For the text-containing cell, return its midpoint in (X, Y) coordinate format. 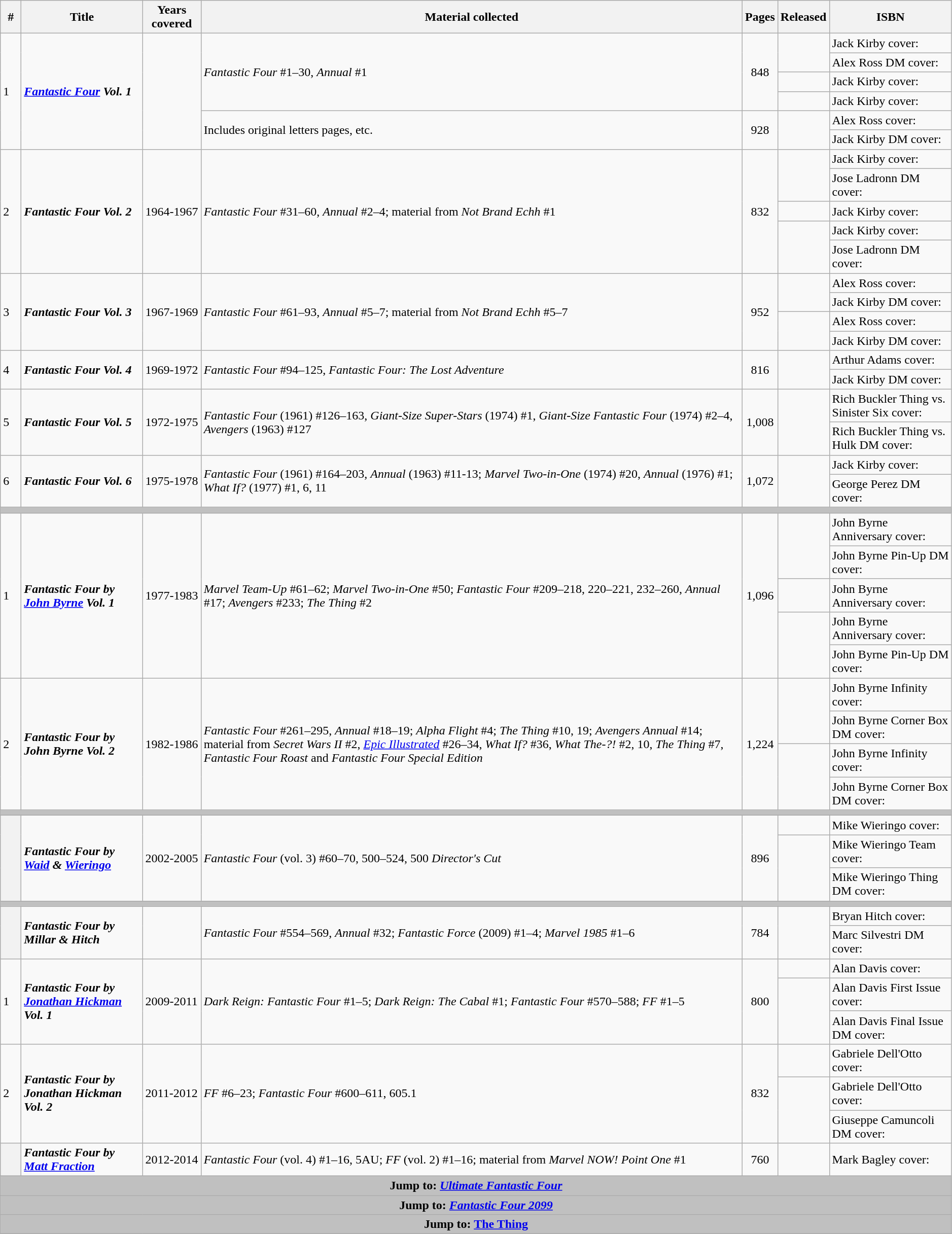
1975-1978 (171, 481)
Mark Bagley cover: (891, 1159)
Mike Wieringo cover: (891, 825)
Pages (760, 17)
1972-1975 (171, 422)
1982-1986 (171, 744)
2011-2012 (171, 1094)
2002-2005 (171, 858)
Mike Wieringo Team cover: (891, 851)
Jump to: Fantastic Four 2099 (476, 1205)
Fantastic Four by Matt Fraction (82, 1159)
Fantastic Four (vol. 4) #1–16, 5AU; FF (vol. 2) #1–16; material from Marvel NOW! Point One #1 (472, 1159)
Fantastic Four #94–125, Fantastic Four: The Lost Adventure (472, 370)
Mike Wieringo Thing DM cover: (891, 885)
760 (760, 1159)
Years covered (171, 17)
Alan Davis Final Issue DM cover: (891, 1028)
Bryan Hitch cover: (891, 916)
3 (11, 311)
Fantastic Four by Millar & Hitch (82, 932)
928 (760, 130)
952 (760, 311)
Rich Buckler Thing vs. Hulk DM cover: (891, 438)
2012-2014 (171, 1159)
1,008 (760, 422)
1977-1983 (171, 595)
FF #6–23; Fantastic Four #600–611, 605.1 (472, 1094)
Marc Silvestri DM cover: (891, 942)
Fantastic Four by John Byrne Vol. 2 (82, 744)
Fantastic Four (1961) #164–203, Annual (1963) #11-13; Marvel Two-in-One (1974) #20, Annual (1976) #1; What If? (1977) #1, 6, 11 (472, 481)
896 (760, 858)
Fantastic Four #554–569, Annual #32; Fantastic Force (2009) #1–4; Marvel 1985 #1–6 (472, 932)
1,096 (760, 595)
Dark Reign: Fantastic Four #1–5; Dark Reign: The Cabal #1; Fantastic Four #570–588; FF #1–5 (472, 1001)
Fantastic Four by Jonathan Hickman Vol. 1 (82, 1001)
George Perez DM cover: (891, 491)
1,224 (760, 744)
Alex Ross DM cover: (891, 62)
Jump to: The Thing (476, 1224)
Released (803, 17)
Alan Davis cover: (891, 968)
784 (760, 932)
Fantastic Four #61–93, Annual #5–7; material from Not Brand Echh #5–7 (472, 311)
Marvel Team-Up #61–62; Marvel Two-in-One #50; Fantastic Four #209–218, 220–221, 232–260, Annual #17; Avengers #233; The Thing #2 (472, 595)
1,072 (760, 481)
ISBN (891, 17)
848 (760, 72)
Fantastic Four #1–30, Annual #1 (472, 72)
Fantastic Four (1961) #126–163, Giant-Size Super-Stars (1974) #1, Giant-Size Fantastic Four (1974) #2–4, Avengers (1963) #127 (472, 422)
5 (11, 422)
2009-2011 (171, 1001)
Arthur Adams cover: (891, 360)
1967-1969 (171, 311)
4 (11, 370)
Rich Buckler Thing vs. Sinister Six cover: (891, 406)
Fantastic Four Vol. 6 (82, 481)
Fantastic Four (vol. 3) #60–70, 500–524, 500 Director's Cut (472, 858)
Fantastic Four by John Byrne Vol. 1 (82, 595)
Fantastic Four by Waid & Wieringo (82, 858)
Fantastic Four Vol. 1 (82, 91)
816 (760, 370)
Jump to: Ultimate Fantastic Four (476, 1186)
Includes original letters pages, etc. (472, 130)
Alan Davis First Issue cover: (891, 994)
Fantastic Four #31–60, Annual #2–4; material from Not Brand Echh #1 (472, 211)
Giuseppe Camuncoli DM cover: (891, 1126)
Fantastic Four Vol. 3 (82, 311)
Fantastic Four Vol. 2 (82, 211)
Fantastic Four Vol. 4 (82, 370)
Fantastic Four by Jonathan Hickman Vol. 2 (82, 1094)
800 (760, 1001)
1969-1972 (171, 370)
6 (11, 481)
1964-1967 (171, 211)
Title (82, 17)
Fantastic Four Vol. 5 (82, 422)
Material collected (472, 17)
# (11, 17)
